For the text-containing cell, return its midpoint in (x, y) coordinate format. 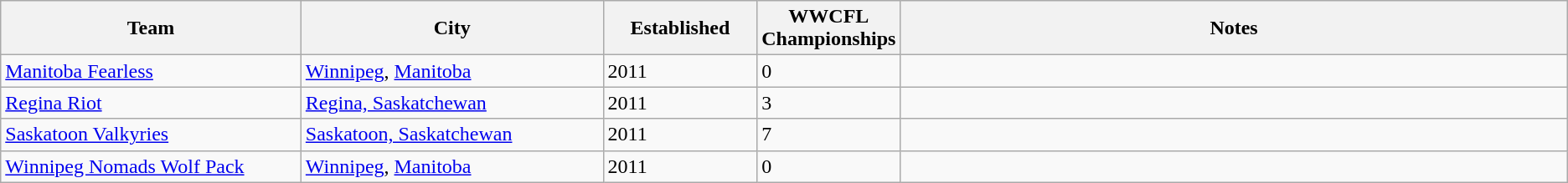
Saskatoon Valkyries (151, 135)
City (452, 28)
Saskatoon, Saskatchewan (452, 135)
Regina, Saskatchewan (452, 103)
WWCFL Championships (829, 28)
Winnipeg Nomads Wolf Pack (151, 166)
Established (680, 28)
7 (829, 135)
Regina Riot (151, 103)
3 (829, 103)
Team (151, 28)
Notes (1234, 28)
Manitoba Fearless (151, 71)
